Output the [X, Y] coordinate of the center of the cell containing the given text.  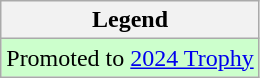
Legend [130, 20]
Promoted to 2024 Trophy [130, 58]
